Extract the (x, y) coordinate from the center of the cell holding the provided text.  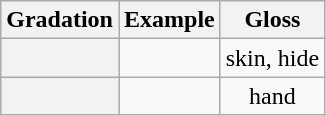
Gloss (272, 20)
hand (272, 96)
Gradation (60, 20)
skin, hide (272, 58)
Example (169, 20)
